Pinpoint the cell where the given text exists, returning its [x, y] midpoint coordinate. 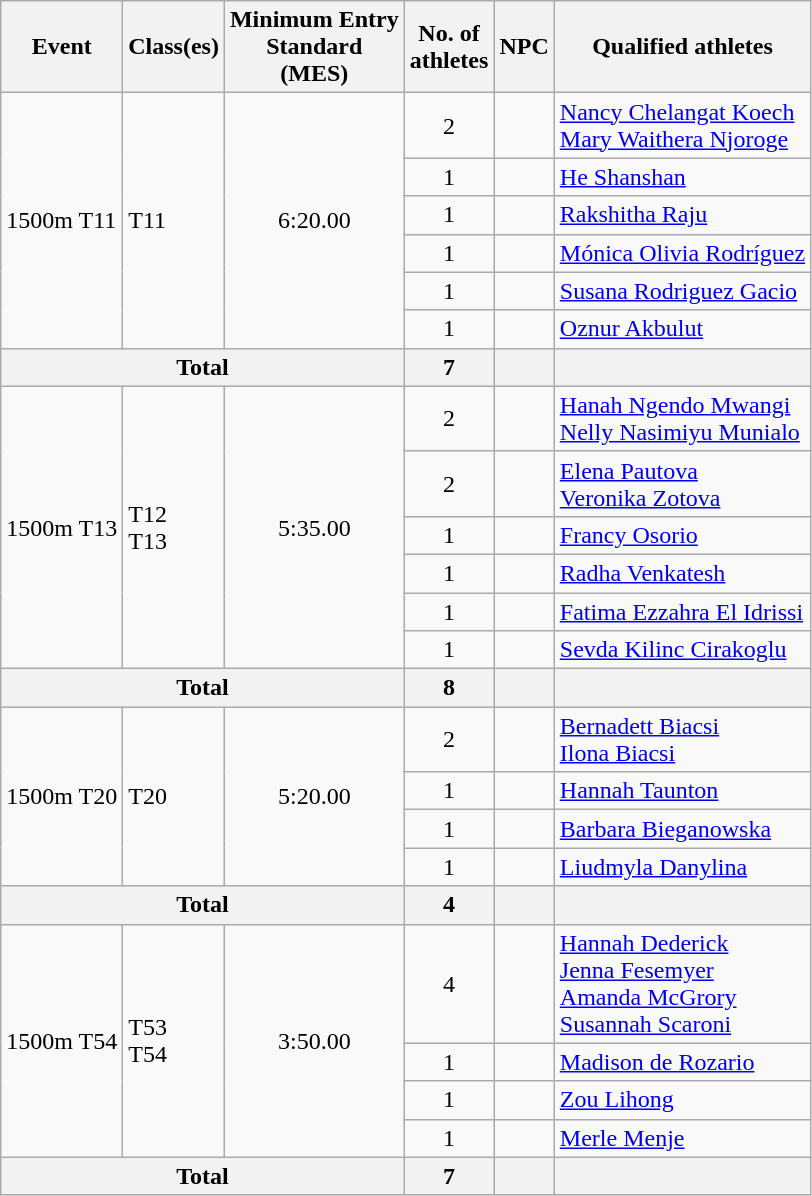
Madison de Rozario [682, 1062]
Hanah Ngendo Mwangi Nelly Nasimiyu Munialo [682, 418]
Qualified athletes [682, 47]
Bernadett Biacsi Ilona Biacsi [682, 740]
Rakshitha Raju [682, 215]
Barbara Bieganowska [682, 829]
Mónica Olivia Rodríguez [682, 253]
1500m T11 [62, 220]
Liudmyla Danylina [682, 867]
NPC [524, 47]
Zou Lihong [682, 1100]
Sevda Kilinc Cirakoglu [682, 650]
T11 [174, 220]
Fatima Ezzahra El Idrissi [682, 611]
Event [62, 47]
T20 [174, 796]
1500m T20 [62, 796]
No. ofathletes [449, 47]
8 [449, 688]
Susana Rodriguez Gacio [682, 291]
1500m T54 [62, 1040]
Oznur Akbulut [682, 329]
Hannah DederickJenna FesemyerAmanda McGrory Susannah Scaroni [682, 984]
6:20.00 [314, 220]
5:35.00 [314, 527]
Nancy Chelangat KoechMary Waithera Njoroge [682, 126]
1500m T13 [62, 527]
T12T13 [174, 527]
Elena Pautova Veronika Zotova [682, 484]
Francy Osorio [682, 535]
Radha Venkatesh [682, 573]
Merle Menje [682, 1138]
5:20.00 [314, 796]
Class(es) [174, 47]
He Shanshan [682, 177]
T53T54 [174, 1040]
3:50.00 [314, 1040]
Minimum Entry Standard (MES) [314, 47]
Hannah Taunton [682, 791]
